Pinpoint the cell where the given text exists, returning its [x, y] midpoint coordinate. 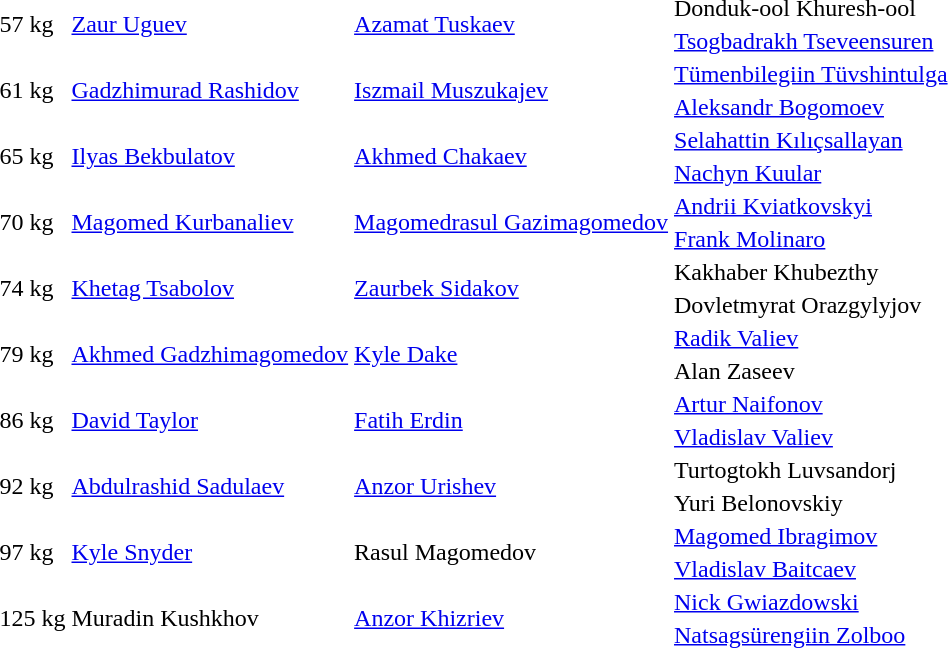
Akhmed Chakaev [512, 156]
Anzor Urishev [512, 486]
Rasul Magomedov [512, 552]
Magomedrasul Gazimagomedov [512, 222]
David Taylor [210, 420]
Akhmed Gadzhimagomedov [210, 354]
Fatih Erdin [512, 420]
Kyle Dake [512, 354]
Magomed Kurbanaliev [210, 222]
Khetag Tsabolov [210, 288]
Zaurbek Sidakov [512, 288]
Gadzhimurad Rashidov [210, 90]
Kyle Snyder [210, 552]
Abdulrashid Sadulaev [210, 486]
Ilyas Bekbulatov [210, 156]
Iszmail Muszukajev [512, 90]
